Extract the [X, Y] coordinate from the center of the cell holding the provided text.  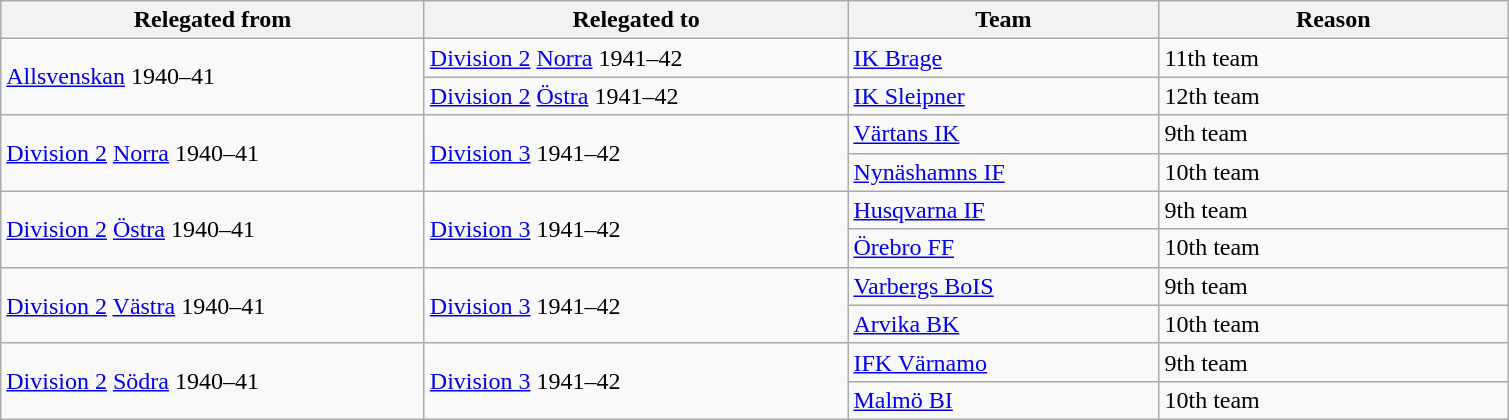
Division 2 Södra 1940–41 [213, 381]
Varbergs BoIS [1004, 286]
IK Brage [1004, 58]
Arvika BK [1004, 324]
Värtans IK [1004, 134]
Husqvarna IF [1004, 210]
Nynäshamns IF [1004, 172]
Division 2 Norra 1940–41 [213, 153]
11th team [1334, 58]
IFK Värnamo [1004, 362]
Team [1004, 20]
Relegated from [213, 20]
Allsvenskan 1940–41 [213, 77]
Division 2 Norra 1941–42 [636, 58]
Reason [1334, 20]
Division 2 Östra 1940–41 [213, 229]
Division 2 Västra 1940–41 [213, 305]
Division 2 Östra 1941–42 [636, 96]
Örebro FF [1004, 248]
Relegated to [636, 20]
Malmö BI [1004, 400]
12th team [1334, 96]
IK Sleipner [1004, 96]
